Scan for the cell matching the given text and deliver its [x, y] coordinate at center. 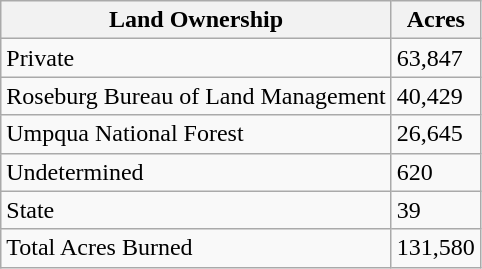
131,580 [436, 248]
Undetermined [196, 172]
State [196, 210]
39 [436, 210]
Umpqua National Forest [196, 134]
Roseburg Bureau of Land Management [196, 96]
63,847 [436, 58]
Total Acres Burned [196, 248]
Private [196, 58]
26,645 [436, 134]
40,429 [436, 96]
Land Ownership [196, 20]
Acres [436, 20]
620 [436, 172]
